Scan for the cell matching the given text and deliver its (x, y) coordinate at center. 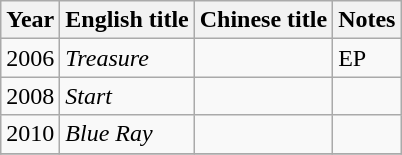
Start (127, 96)
EP (367, 58)
Chinese title (263, 20)
Year (30, 20)
Notes (367, 20)
2008 (30, 96)
Blue Ray (127, 134)
English title (127, 20)
2006 (30, 58)
Treasure (127, 58)
2010 (30, 134)
